Return the (X, Y) coordinate for the center point of the cell that contains the specified text.  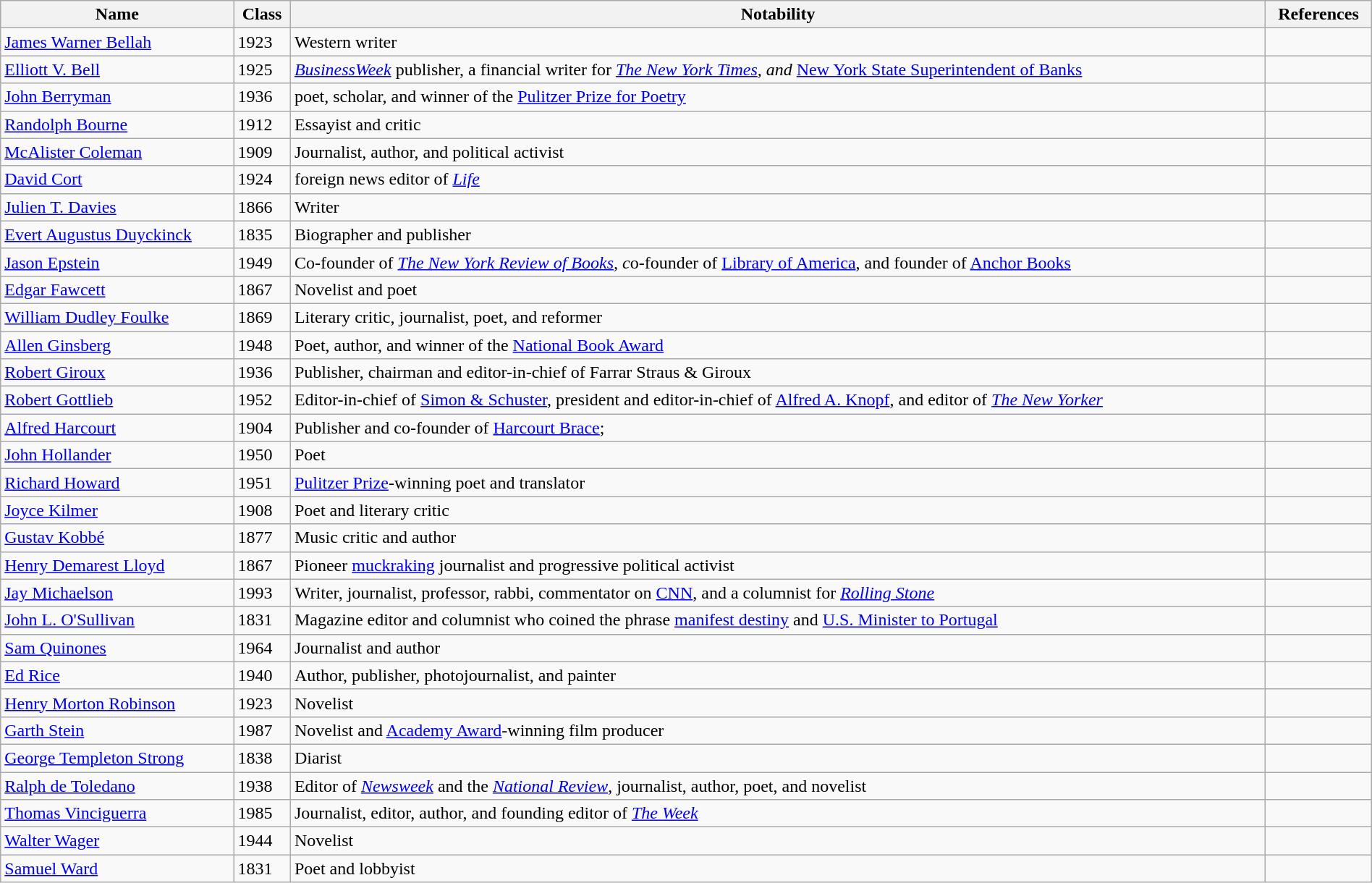
BusinessWeek publisher, a financial writer for The New York Times, and New York State Superintendent of Banks (777, 69)
1985 (262, 814)
Robert Gottlieb (117, 400)
Poet (777, 455)
McAlister Coleman (117, 152)
Co-founder of The New York Review of Books, co-founder of Library of America, and founder of Anchor Books (777, 262)
1835 (262, 235)
John Hollander (117, 455)
Sam Quinones (117, 648)
1912 (262, 124)
Editor of Newsweek and the National Review, journalist, author, poet, and novelist (777, 785)
1949 (262, 262)
Novelist and Academy Award-winning film producer (777, 730)
Diarist (777, 758)
Walter Wager (117, 841)
1944 (262, 841)
Writer, journalist, professor, rabbi, commentator on CNN, and a columnist for Rolling Stone (777, 593)
Essayist and critic (777, 124)
1838 (262, 758)
Henry Demarest Lloyd (117, 565)
1866 (262, 207)
1950 (262, 455)
James Warner Bellah (117, 42)
Thomas Vinciguerra (117, 814)
Randolph Bourne (117, 124)
Publisher and co-founder of Harcourt Brace; (777, 428)
Publisher, chairman and editor-in-chief of Farrar Straus & Giroux (777, 373)
Notability (777, 14)
Richard Howard (117, 483)
Western writer (777, 42)
1869 (262, 317)
1951 (262, 483)
John Berryman (117, 97)
Elliott V. Bell (117, 69)
Jay Michaelson (117, 593)
References (1318, 14)
David Cort (117, 179)
John L. O'Sullivan (117, 620)
Jason Epstein (117, 262)
1948 (262, 345)
Poet, author, and winner of the National Book Award (777, 345)
1964 (262, 648)
1952 (262, 400)
Music critic and author (777, 538)
Ed Rice (117, 675)
Robert Giroux (117, 373)
Magazine editor and columnist who coined the phrase manifest destiny and U.S. Minister to Portugal (777, 620)
Allen Ginsberg (117, 345)
Editor-in-chief of Simon & Schuster, president and editor-in-chief of Alfred A. Knopf, and editor of The New Yorker (777, 400)
1904 (262, 428)
Ralph de Toledano (117, 785)
William Dudley Foulke (117, 317)
Pioneer muckraking journalist and progressive political activist (777, 565)
1940 (262, 675)
Writer (777, 207)
Alfred Harcourt (117, 428)
Journalist and author (777, 648)
Biographer and publisher (777, 235)
Novelist and poet (777, 290)
Edgar Fawcett (117, 290)
1938 (262, 785)
1908 (262, 510)
Author, publisher, photojournalist, and painter (777, 675)
Julien T. Davies (117, 207)
1909 (262, 152)
Henry Morton Robinson (117, 703)
Journalist, editor, author, and founding editor of The Week (777, 814)
Gustav Kobbé (117, 538)
Poet and lobbyist (777, 869)
foreign news editor of Life (777, 179)
Class (262, 14)
1993 (262, 593)
1925 (262, 69)
Garth Stein (117, 730)
Poet and literary critic (777, 510)
Joyce Kilmer (117, 510)
Journalist, author, and political activist (777, 152)
George Templeton Strong (117, 758)
Samuel Ward (117, 869)
Pulitzer Prize-winning poet and translator (777, 483)
Name (117, 14)
poet, scholar, and winner of the Pulitzer Prize for Poetry (777, 97)
Literary critic, journalist, poet, and reformer (777, 317)
1924 (262, 179)
1987 (262, 730)
1877 (262, 538)
Evert Augustus Duyckinck (117, 235)
